Locate the cell with the specified text and output its [x, y] center coordinate. 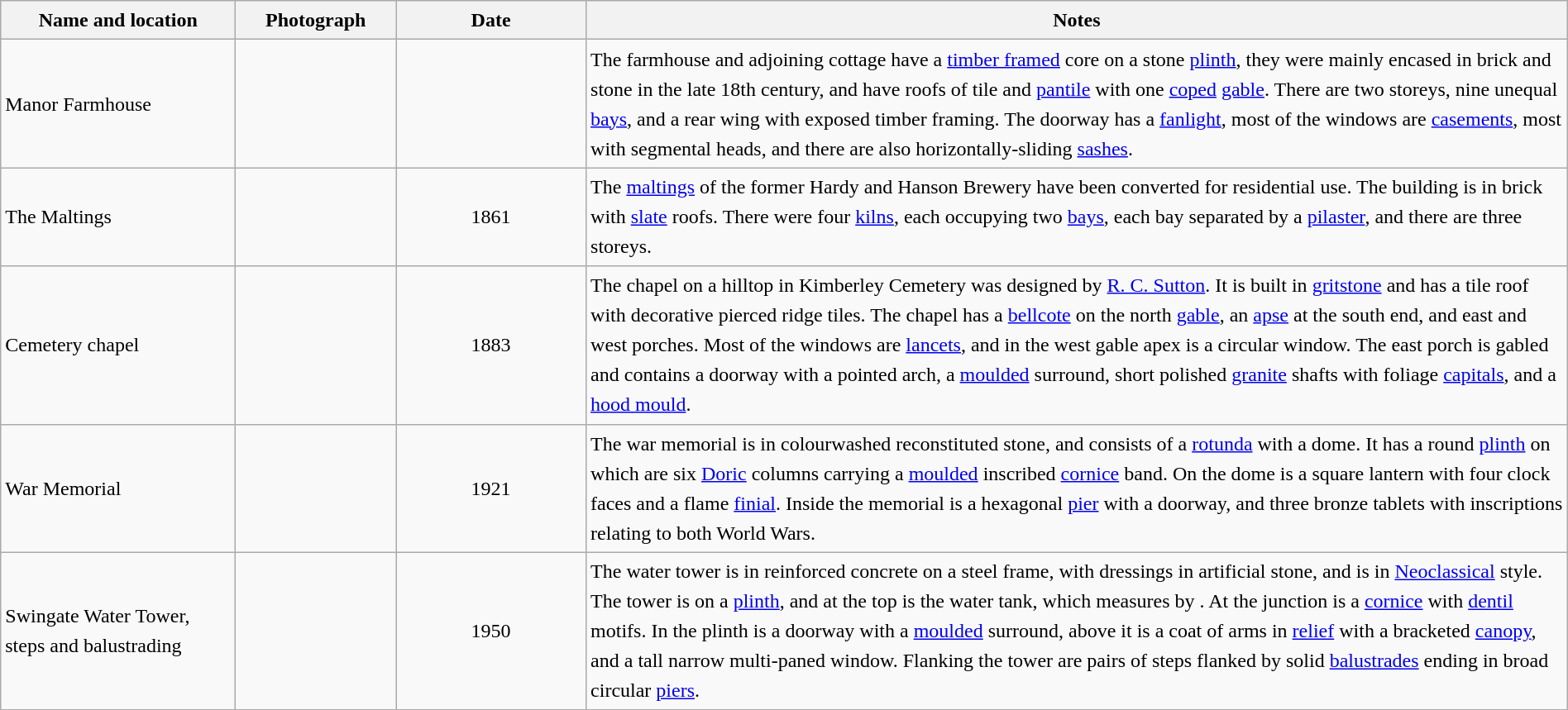
Notes [1077, 20]
Date [491, 20]
1950 [491, 631]
Swingate Water Tower, steps and balustrading [118, 631]
War Memorial [118, 488]
1861 [491, 217]
Photograph [316, 20]
Name and location [118, 20]
Manor Farmhouse [118, 104]
Cemetery chapel [118, 345]
1921 [491, 488]
1883 [491, 345]
The Maltings [118, 217]
